Determine the [x, y] coordinate at the center of the cell enclosing the given text.  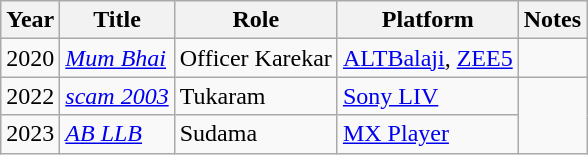
Tukaram [256, 96]
Role [256, 20]
2020 [30, 58]
AB LLB [117, 134]
Year [30, 20]
2022 [30, 96]
Title [117, 20]
Officer Karekar [256, 58]
2023 [30, 134]
Notes [552, 20]
Mum Bhai [117, 58]
MX Player [428, 134]
Sudama [256, 134]
scam 2003 [117, 96]
ALTBalaji, ZEE5 [428, 58]
Platform [428, 20]
Sony LIV [428, 96]
